Detect which cell encompasses the target text, then output its (x, y) center coordinate. 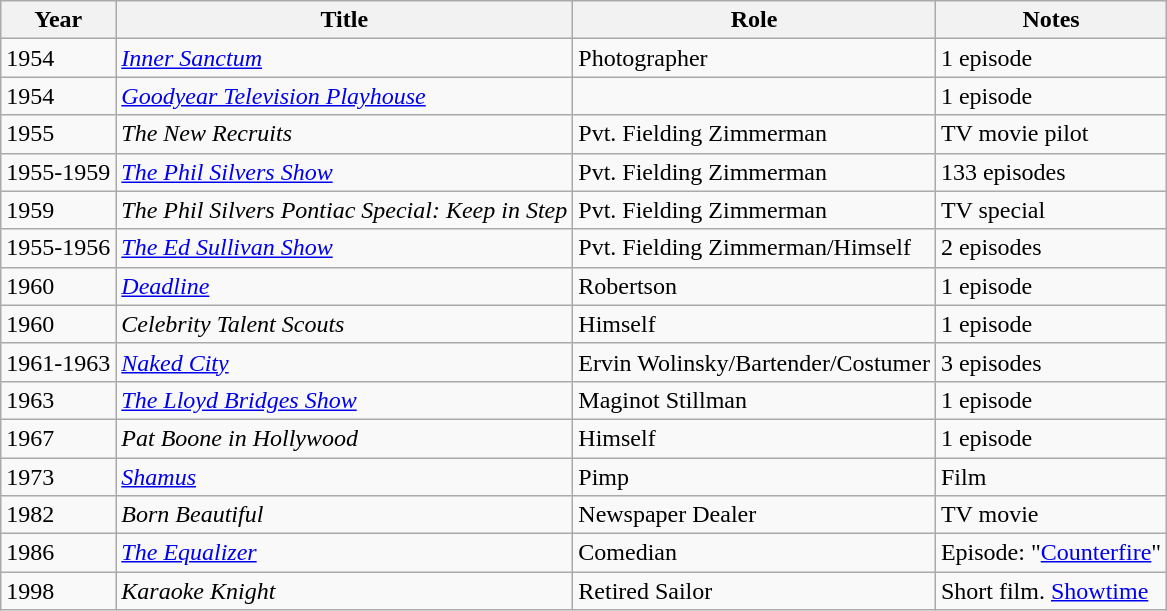
1955-1956 (58, 248)
1959 (58, 210)
Pimp (754, 477)
The Lloyd Bridges Show (344, 400)
133 episodes (1050, 172)
1998 (58, 591)
1955-1959 (58, 172)
Short film. Showtime (1050, 591)
1961-1963 (58, 362)
Ervin Wolinsky/Bartender/Costumer (754, 362)
The Phil Silvers Pontiac Special: Keep in Step (344, 210)
2 episodes (1050, 248)
Pvt. Fielding Zimmerman/Himself (754, 248)
The Ed Sullivan Show (344, 248)
The Equalizer (344, 553)
Role (754, 20)
TV movie (1050, 515)
Karaoke Knight (344, 591)
Born Beautiful (344, 515)
Robertson (754, 286)
Celebrity Talent Scouts (344, 324)
Episode: "Counterfire" (1050, 553)
TV movie pilot (1050, 134)
Naked City (344, 362)
Deadline (344, 286)
TV special (1050, 210)
Film (1050, 477)
Title (344, 20)
1973 (58, 477)
1955 (58, 134)
Year (58, 20)
The New Recruits (344, 134)
Maginot Stillman (754, 400)
1967 (58, 438)
1986 (58, 553)
1982 (58, 515)
Shamus (344, 477)
Pat Boone in Hollywood (344, 438)
Goodyear Television Playhouse (344, 96)
Comedian (754, 553)
Inner Sanctum (344, 58)
Photographer (754, 58)
1963 (58, 400)
Newspaper Dealer (754, 515)
Retired Sailor (754, 591)
The Phil Silvers Show (344, 172)
Notes (1050, 20)
3 episodes (1050, 362)
